Pinpoint the cell where the given text exists, returning its (X, Y) midpoint coordinate. 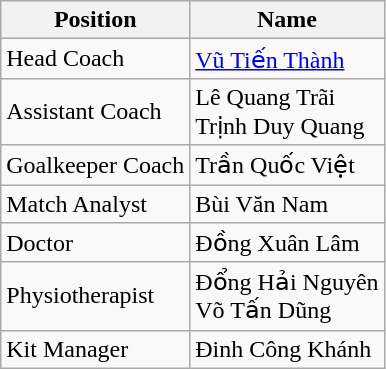
Match Analyst (96, 203)
Assistant Coach (96, 112)
Head Coach (96, 59)
Vũ Tiến Thành (287, 59)
Doctor (96, 243)
Physiotherapist (96, 296)
Name (287, 20)
Đinh Công Khánh (287, 349)
Lê Quang Trãi Trịnh Duy Quang (287, 112)
Đồng Xuân Lâm (287, 243)
Goalkeeper Coach (96, 165)
Kit Manager (96, 349)
Bùi Văn Nam (287, 203)
Position (96, 20)
Trần Quốc Việt (287, 165)
Đổng Hải Nguyên Võ Tấn Dũng (287, 296)
